Detect which cell encompasses the target text, then output its (X, Y) center coordinate. 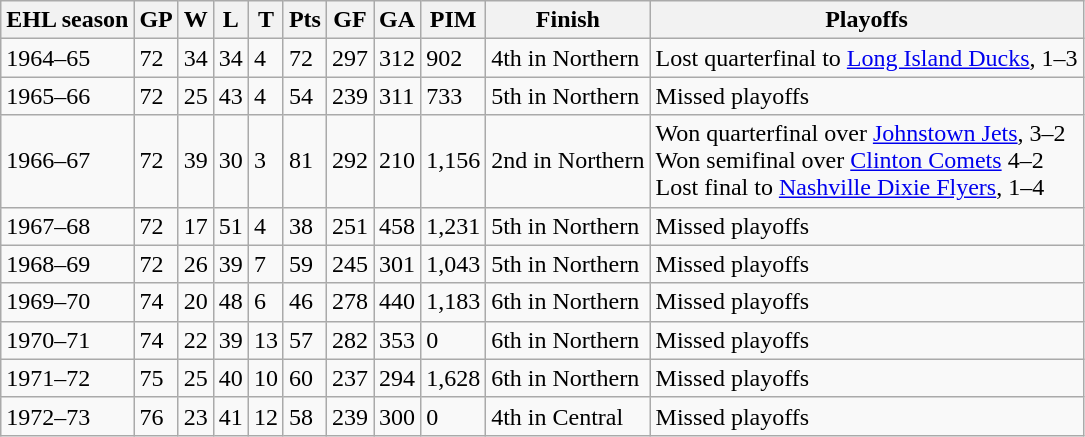
7 (266, 264)
2nd in Northern (568, 161)
1972–73 (68, 416)
1,156 (454, 161)
20 (196, 302)
10 (266, 378)
58 (304, 416)
4th in Central (568, 416)
PIM (454, 20)
237 (350, 378)
297 (350, 58)
54 (304, 96)
22 (196, 340)
51 (230, 226)
EHL season (68, 20)
40 (230, 378)
30 (230, 161)
Lost quarterfinal to Long Island Ducks, 1–3 (866, 58)
292 (350, 161)
1967–68 (68, 226)
T (266, 20)
GA (398, 20)
440 (398, 302)
L (230, 20)
245 (350, 264)
59 (304, 264)
300 (398, 416)
13 (266, 340)
458 (398, 226)
282 (350, 340)
57 (304, 340)
251 (350, 226)
1,231 (454, 226)
312 (398, 58)
41 (230, 416)
Finish (568, 20)
278 (350, 302)
1,043 (454, 264)
1964–65 (68, 58)
1,628 (454, 378)
26 (196, 264)
1970–71 (68, 340)
Playoffs (866, 20)
1971–72 (68, 378)
3 (266, 161)
1,183 (454, 302)
294 (398, 378)
1969–70 (68, 302)
311 (398, 96)
4th in Northern (568, 58)
60 (304, 378)
733 (454, 96)
1966–67 (68, 161)
23 (196, 416)
Pts (304, 20)
210 (398, 161)
12 (266, 416)
GP (156, 20)
1968–69 (68, 264)
48 (230, 302)
6 (266, 302)
W (196, 20)
81 (304, 161)
353 (398, 340)
76 (156, 416)
43 (230, 96)
Won quarterfinal over Johnstown Jets, 3–2Won semifinal over Clinton Comets 4–2Lost final to Nashville Dixie Flyers, 1–4 (866, 161)
75 (156, 378)
46 (304, 302)
38 (304, 226)
301 (398, 264)
1965–66 (68, 96)
902 (454, 58)
GF (350, 20)
17 (196, 226)
